Detect which cell encompasses the target text, then output its (X, Y) center coordinate. 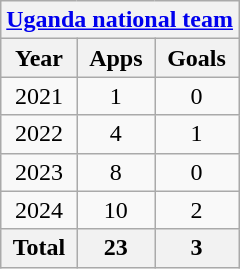
2023 (39, 172)
Apps (116, 58)
Goals (197, 58)
2024 (39, 210)
4 (116, 134)
Year (39, 58)
Uganda national team (120, 20)
2 (197, 210)
Total (39, 248)
2021 (39, 96)
3 (197, 248)
23 (116, 248)
8 (116, 172)
2022 (39, 134)
10 (116, 210)
